Locate the cell with the specified text and output its (X, Y) center coordinate. 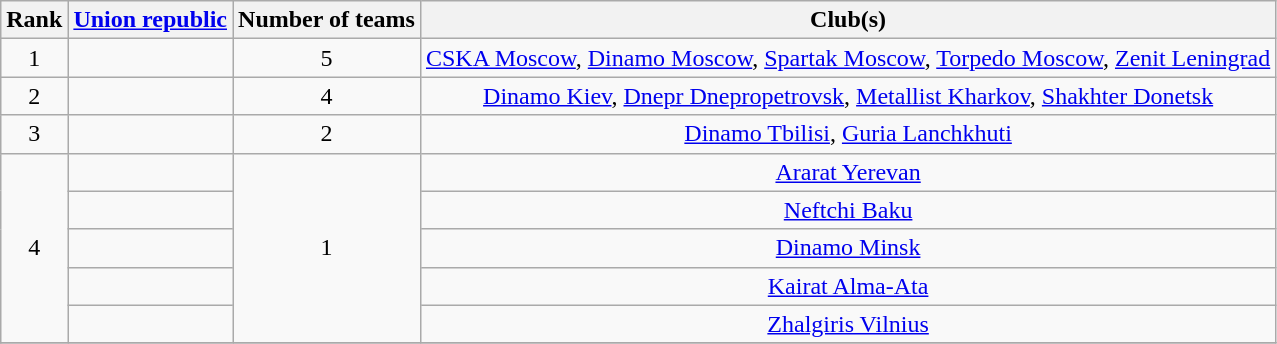
5 (327, 58)
CSKA Moscow, Dinamo Moscow, Spartak Moscow, Torpedo Moscow, Zenit Leningrad (848, 58)
Neftchi Baku (848, 210)
Dinamo Minsk (848, 248)
Union republic (150, 20)
Number of teams (327, 20)
Dinamo Kiev, Dnepr Dnepropetrovsk, Metallist Kharkov, Shakhter Donetsk (848, 96)
Dinamo Tbilisi, Guria Lanchkhuti (848, 134)
Ararat Yerevan (848, 172)
Kairat Alma-Ata (848, 286)
3 (34, 134)
Rank (34, 20)
Club(s) (848, 20)
Zhalgiris Vilnius (848, 324)
